From the cell containing the given text, extract its center point as [x, y] coordinate. 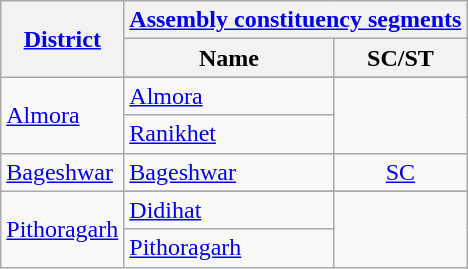
Assembly constituency segments [296, 20]
Didihat [229, 210]
SC/ST [400, 58]
Name [229, 58]
SC [400, 172]
Ranikhet [229, 134]
District [62, 39]
